Identify which cell holds the provided text, then report its [X, Y] central coordinate. 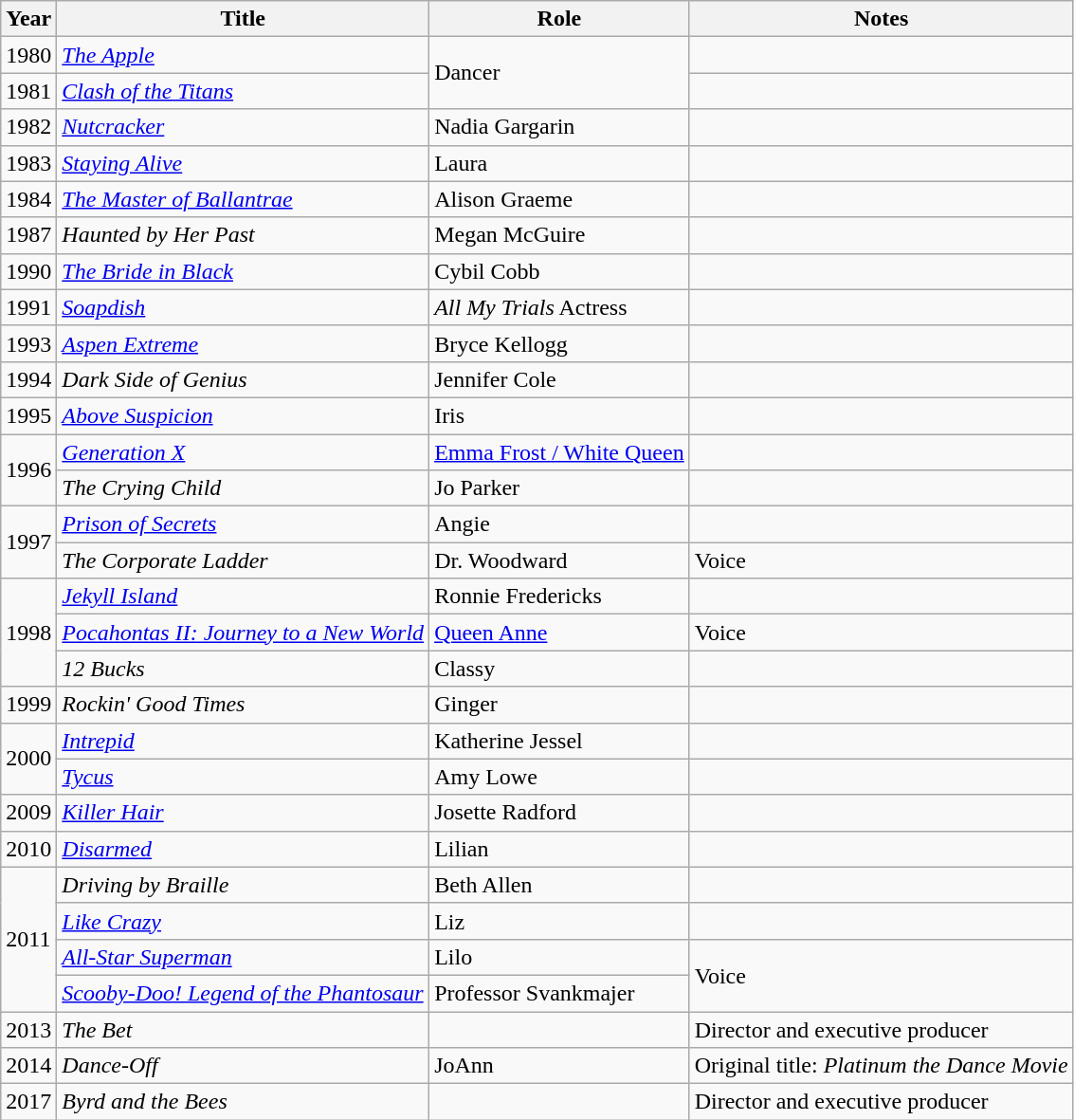
Megan McGuire [559, 235]
All My Trials Actress [559, 307]
Dr. Woodward [559, 560]
2011 [28, 939]
Liz [559, 921]
Year [28, 19]
Lilo [559, 957]
Dancer [559, 73]
2000 [28, 759]
1987 [28, 235]
2009 [28, 813]
Nutcracker [243, 127]
Jo Parker [559, 488]
1981 [28, 91]
Byrd and the Bees [243, 1102]
1996 [28, 470]
Laura [559, 163]
Role [559, 19]
Lilian [559, 849]
The Corporate Ladder [243, 560]
12 Bucks [243, 669]
Soapdish [243, 307]
2013 [28, 1029]
1994 [28, 379]
Above Suspicion [243, 415]
Intrepid [243, 741]
The Master of Ballantrae [243, 199]
Emma Frost / White Queen [559, 452]
Josette Radford [559, 813]
1993 [28, 343]
Rockin' Good Times [243, 705]
1995 [28, 415]
Beth Allen [559, 885]
1997 [28, 542]
1998 [28, 633]
The Bet [243, 1029]
1984 [28, 199]
2014 [28, 1066]
Clash of the Titans [243, 91]
Aspen Extreme [243, 343]
Tycus [243, 777]
Staying Alive [243, 163]
JoAnn [559, 1066]
Nadia Gargarin [559, 127]
Notes [882, 19]
Cybil Cobb [559, 271]
Queen Anne [559, 633]
1990 [28, 271]
2017 [28, 1102]
1999 [28, 705]
Amy Lowe [559, 777]
Jekyll Island [243, 597]
Bryce Kellogg [559, 343]
Original title: Platinum the Dance Movie [882, 1066]
The Apple [243, 55]
Iris [559, 415]
Haunted by Her Past [243, 235]
2010 [28, 849]
Ginger [559, 705]
Like Crazy [243, 921]
Killer Hair [243, 813]
Alison Graeme [559, 199]
Disarmed [243, 849]
The Bride in Black [243, 271]
Dance-Off [243, 1066]
Jennifer Cole [559, 379]
All-Star Superman [243, 957]
1980 [28, 55]
Ronnie Fredericks [559, 597]
The Crying Child [243, 488]
1982 [28, 127]
Professor Svankmajer [559, 993]
1991 [28, 307]
1983 [28, 163]
Driving by Braille [243, 885]
Title [243, 19]
Katherine Jessel [559, 741]
Pocahontas II: Journey to a New World [243, 633]
Classy [559, 669]
Dark Side of Genius [243, 379]
Generation X [243, 452]
Scooby-Doo! Legend of the Phantosaur [243, 993]
Prison of Secrets [243, 524]
Angie [559, 524]
